For the text-containing cell, return its midpoint in (x, y) coordinate format. 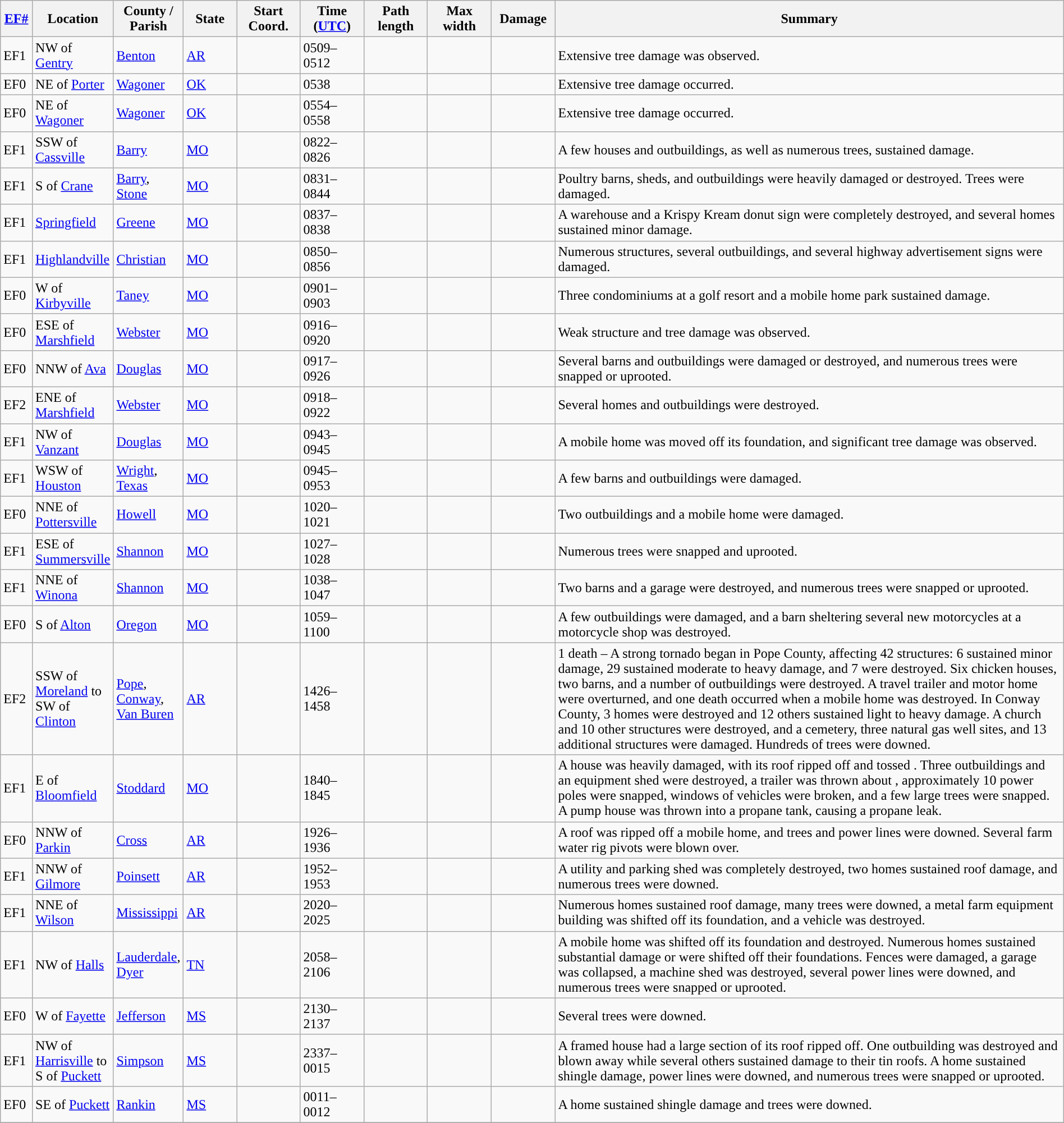
NNW of Gilmore (73, 877)
ENE of Marshfield (73, 405)
S of Alton (73, 624)
1038–1047 (332, 588)
Pope, Conway, Van Buren (148, 699)
County / Parish (148, 19)
E of Bloomfield (73, 788)
Mississippi (148, 913)
1926–1936 (332, 840)
Path length (395, 19)
0538 (332, 84)
2337–0015 (332, 1060)
A utility and parking shed was completely destroyed, two homes sustained roof damage, and numerous trees were downed. (809, 877)
A few outbuildings were damaged, and a barn sheltering several new motorcycles at a motorcycle shop was destroyed. (809, 624)
Taney (148, 295)
0509–0512 (332, 55)
Stoddard (148, 788)
A few houses and outbuildings, as well as numerous trees, sustained damage. (809, 149)
NW of Halls (73, 964)
A mobile home was moved off its foundation, and significant tree damage was observed. (809, 441)
Barry, Stone (148, 186)
ESE of Marshfield (73, 332)
Howell (148, 515)
NNW of Ava (73, 368)
Summary (809, 19)
NE of Wagoner (73, 113)
1840–1845 (332, 788)
NNW of Parkin (73, 840)
Benton (148, 55)
Wright, Texas (148, 478)
0945–0953 (332, 478)
Barry (148, 149)
A warehouse and a Krispy Kream donut sign were completely destroyed, and several homes sustained minor damage. (809, 222)
NNE of Pottersville (73, 515)
0918–0922 (332, 405)
Jefferson (148, 1016)
W of Kirbyville (73, 295)
State (210, 19)
A home sustained shingle damage and trees were downed. (809, 1104)
Numerous structures, several outbuildings, and several highway advertisement signs were damaged. (809, 259)
0917–0926 (332, 368)
Rankin (148, 1104)
Damage (523, 19)
SSW of Cassville (73, 149)
Highlandville (73, 259)
0916–0920 (332, 332)
Weak structure and tree damage was observed. (809, 332)
TN (210, 964)
0837–0838 (332, 222)
0831–0844 (332, 186)
Three condominiums at a golf resort and a mobile home park sustained damage. (809, 295)
Extensive tree damage was observed. (809, 55)
SSW of Moreland to SW of Clinton (73, 699)
Numerous trees were snapped and uprooted. (809, 551)
Two barns and a garage were destroyed, and numerous trees were snapped or uprooted. (809, 588)
Simpson (148, 1060)
ESE of Summersville (73, 551)
Start Coord. (269, 19)
A roof was ripped off a mobile home, and trees and power lines were downed. Several farm water rig pivots were blown over. (809, 840)
2058–2106 (332, 964)
Location (73, 19)
A few barns and outbuildings were damaged. (809, 478)
Poultry barns, sheds, and outbuildings were heavily damaged or destroyed. Trees were damaged. (809, 186)
1027–1028 (332, 551)
0822–0826 (332, 149)
2130–2137 (332, 1016)
Oregon (148, 624)
Lauderdale, Dyer (148, 964)
0554–0558 (332, 113)
Poinsett (148, 877)
Several homes and outbuildings were destroyed. (809, 405)
EF# (17, 19)
NW of Harrisville to S of Puckett (73, 1060)
NNE of Wilson (73, 913)
Christian (148, 259)
NE of Porter (73, 84)
0901–0903 (332, 295)
NW of Gentry (73, 55)
Cross (148, 840)
0850–0856 (332, 259)
S of Crane (73, 186)
1020–1021 (332, 515)
Several trees were downed. (809, 1016)
Max width (459, 19)
1426–1458 (332, 699)
WSW of Houston (73, 478)
Time (UTC) (332, 19)
Springfield (73, 222)
1059–1100 (332, 624)
NW of Vanzant (73, 441)
SE of Puckett (73, 1104)
2020–2025 (332, 913)
0011–0012 (332, 1104)
0943–0945 (332, 441)
Several barns and outbuildings were damaged or destroyed, and numerous trees were snapped or uprooted. (809, 368)
NNE of Winona (73, 588)
Two outbuildings and a mobile home were damaged. (809, 515)
W of Fayette (73, 1016)
Greene (148, 222)
1952–1953 (332, 877)
